Return the [x, y] coordinate for the center point of the cell that contains the specified text.  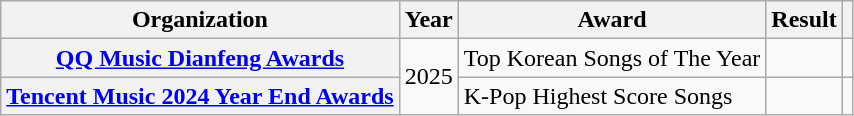
2025 [428, 77]
Result [804, 20]
Tencent Music 2024 Year End Awards [200, 96]
K-Pop Highest Score Songs [612, 96]
Year [428, 20]
QQ Music Dianfeng Awards [200, 58]
Top Korean Songs of The Year [612, 58]
Organization [200, 20]
Award [612, 20]
